Extract the [X, Y] coordinate from the center of the cell holding the provided text.  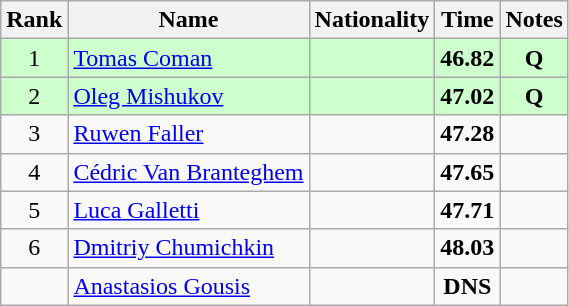
47.71 [468, 210]
3 [34, 134]
1 [34, 58]
Rank [34, 20]
Anastasios Gousis [188, 286]
Ruwen Faller [188, 134]
4 [34, 172]
DNS [468, 286]
Name [188, 20]
5 [34, 210]
Time [468, 20]
47.65 [468, 172]
47.02 [468, 96]
Notes [534, 20]
Dmitriy Chumichkin [188, 248]
Nationality [372, 20]
Tomas Coman [188, 58]
Luca Galletti [188, 210]
48.03 [468, 248]
Cédric Van Branteghem [188, 172]
2 [34, 96]
47.28 [468, 134]
6 [34, 248]
46.82 [468, 58]
Oleg Mishukov [188, 96]
